For the text-containing cell, return its midpoint in [x, y] coordinate format. 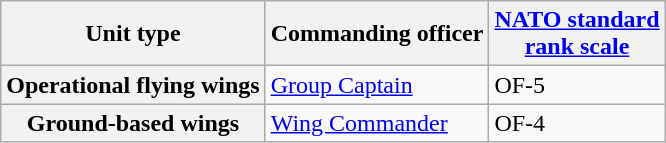
Ground-based wings [133, 123]
Wing Commander [377, 123]
OF-4 [577, 123]
Operational flying wings [133, 85]
Group Captain [377, 85]
OF-5 [577, 85]
Commanding officer [377, 34]
Unit type [133, 34]
NATO standardrank scale [577, 34]
